Find where the given text appears and provide that cell's center as (x, y) coordinate. 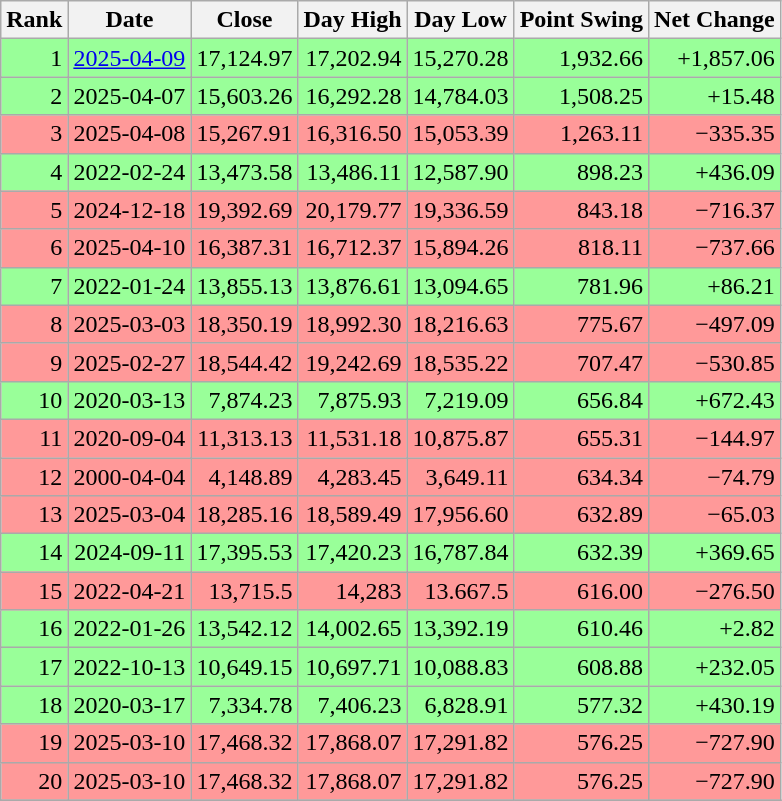
−737.66 (715, 248)
15,894.26 (460, 248)
18,216.63 (460, 324)
17,395.53 (244, 553)
19,392.69 (244, 210)
2022-10-13 (130, 667)
−74.79 (715, 477)
10 (34, 400)
2020-09-04 (130, 438)
−530.85 (715, 362)
10,875.87 (460, 438)
Date (130, 20)
2020-03-13 (130, 400)
18,992.30 (352, 324)
14,784.03 (460, 96)
−716.37 (715, 210)
2022-01-24 (130, 286)
2022-01-26 (130, 629)
843.18 (581, 210)
+672.43 (715, 400)
18,544.42 (244, 362)
−65.03 (715, 515)
2025-04-10 (130, 248)
16 (34, 629)
Day High (352, 20)
13,715.5 (244, 591)
11,313.13 (244, 438)
16,712.37 (352, 248)
−276.50 (715, 591)
−497.09 (715, 324)
16,387.31 (244, 248)
7,874.23 (244, 400)
1,263.11 (581, 134)
707.47 (581, 362)
2024-12-18 (130, 210)
10,697.71 (352, 667)
13,876.61 (352, 286)
632.89 (581, 515)
2022-04-21 (130, 591)
15,603.26 (244, 96)
+2.82 (715, 629)
10,649.15 (244, 667)
+436.09 (715, 172)
781.96 (581, 286)
18,285.16 (244, 515)
13.667.5 (460, 591)
+430.19 (715, 705)
+15.48 (715, 96)
13 (34, 515)
15,053.39 (460, 134)
−335.35 (715, 134)
11,531.18 (352, 438)
7,406.23 (352, 705)
18 (34, 705)
19,242.69 (352, 362)
Net Change (715, 20)
1,508.25 (581, 96)
+1,857.06 (715, 58)
16,316.50 (352, 134)
Rank (34, 20)
2022-02-24 (130, 172)
2024-09-11 (130, 553)
13,486.11 (352, 172)
2 (34, 96)
16,292.28 (352, 96)
14,283 (352, 591)
11 (34, 438)
13,392.19 (460, 629)
13,473.58 (244, 172)
+86.21 (715, 286)
7,334.78 (244, 705)
4 (34, 172)
634.34 (581, 477)
775.67 (581, 324)
2025-04-09 (130, 58)
3,649.11 (460, 477)
+369.65 (715, 553)
655.31 (581, 438)
4,148.89 (244, 477)
16,787.84 (460, 553)
5 (34, 210)
2025-02-27 (130, 362)
7 (34, 286)
17,420.23 (352, 553)
4,283.45 (352, 477)
616.00 (581, 591)
1 (34, 58)
17,124.97 (244, 58)
898.23 (581, 172)
18,589.49 (352, 515)
6,828.91 (460, 705)
18,535.22 (460, 362)
17,202.94 (352, 58)
656.84 (581, 400)
13,094.65 (460, 286)
610.46 (581, 629)
1,932.66 (581, 58)
8 (34, 324)
14,002.65 (352, 629)
20 (34, 781)
15 (34, 591)
19,336.59 (460, 210)
2025-03-04 (130, 515)
2025-04-07 (130, 96)
15,270.28 (460, 58)
13,542.12 (244, 629)
17,956.60 (460, 515)
13,855.13 (244, 286)
3 (34, 134)
Point Swing (581, 20)
6 (34, 248)
2025-04-08 (130, 134)
Day Low (460, 20)
9 (34, 362)
7,875.93 (352, 400)
17 (34, 667)
18,350.19 (244, 324)
2025-03-03 (130, 324)
10,088.83 (460, 667)
20,179.77 (352, 210)
818.11 (581, 248)
12,587.90 (460, 172)
14 (34, 553)
2020-03-17 (130, 705)
608.88 (581, 667)
2000-04-04 (130, 477)
−144.97 (715, 438)
+232.05 (715, 667)
632.39 (581, 553)
15,267.91 (244, 134)
12 (34, 477)
7,219.09 (460, 400)
Close (244, 20)
19 (34, 743)
577.32 (581, 705)
